Return (x, y) of the center of cell containing provided text 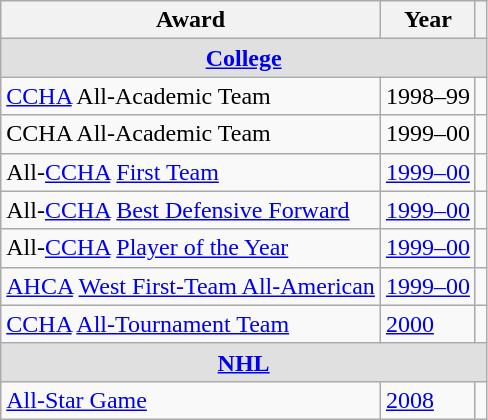
All-CCHA First Team (191, 172)
NHL (244, 362)
Year (428, 20)
All-CCHA Player of the Year (191, 248)
AHCA West First-Team All-American (191, 286)
Award (191, 20)
2000 (428, 324)
1998–99 (428, 96)
2008 (428, 400)
CCHA All-Tournament Team (191, 324)
All-CCHA Best Defensive Forward (191, 210)
College (244, 58)
All-Star Game (191, 400)
